Find where the given text appears and provide that cell's center as (X, Y) coordinate. 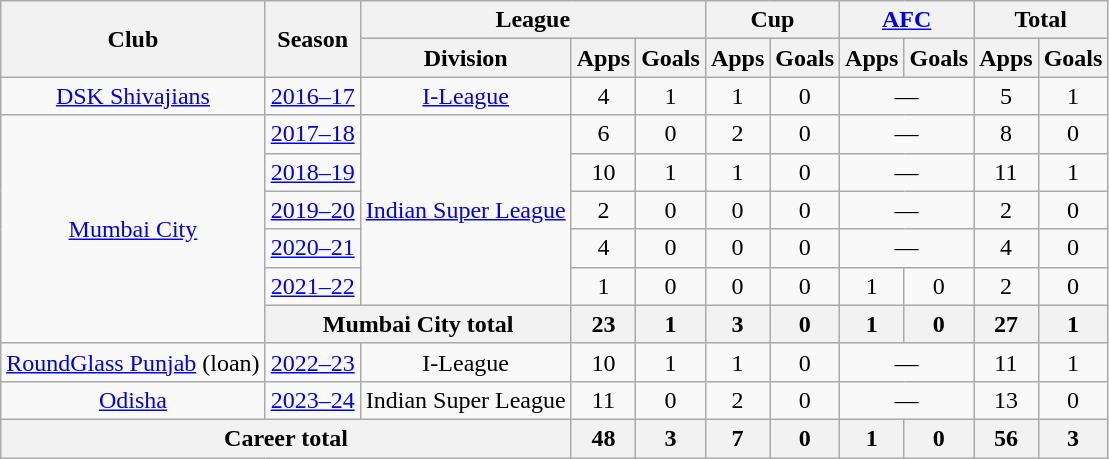
Division (466, 58)
13 (1006, 400)
2019–20 (312, 210)
Odisha (133, 400)
2018–19 (312, 172)
23 (603, 324)
2022–23 (312, 362)
2023–24 (312, 400)
League (532, 20)
Cup (772, 20)
Mumbai City (133, 229)
48 (603, 438)
2020–21 (312, 248)
RoundGlass Punjab (loan) (133, 362)
56 (1006, 438)
7 (737, 438)
Mumbai City total (418, 324)
5 (1006, 96)
DSK Shivajians (133, 96)
Career total (286, 438)
Total (1041, 20)
Club (133, 39)
27 (1006, 324)
Season (312, 39)
6 (603, 134)
2016–17 (312, 96)
2017–18 (312, 134)
2021–22 (312, 286)
AFC (907, 20)
8 (1006, 134)
